Capture the cell that displays the provided text and extract its (X, Y) central coordinate. 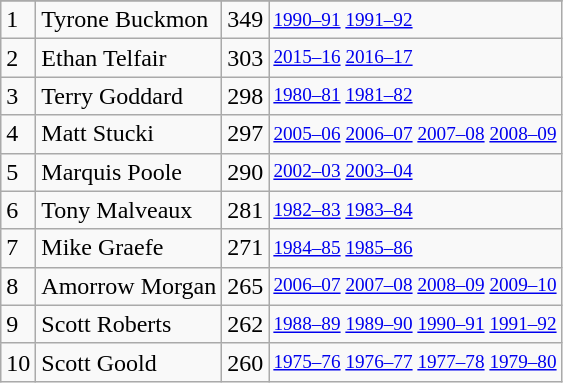
1988–89 1989–90 1990–91 1991–92 (415, 324)
290 (246, 172)
Tyrone Buckmon (129, 20)
1 (18, 20)
2005–06 2006–07 2007–08 2008–09 (415, 134)
262 (246, 324)
Ethan Telfair (129, 58)
1975–76 1976–77 1977–78 1979–80 (415, 362)
8 (18, 286)
5 (18, 172)
271 (246, 248)
349 (246, 20)
9 (18, 324)
297 (246, 134)
1984–85 1985–86 (415, 248)
2 (18, 58)
3 (18, 96)
298 (246, 96)
4 (18, 134)
7 (18, 248)
2015–16 2016–17 (415, 58)
2002–03 2003–04 (415, 172)
Matt Stucki (129, 134)
2006–07 2007–08 2008–09 2009–10 (415, 286)
303 (246, 58)
Amorrow Morgan (129, 286)
Mike Graefe (129, 248)
Marquis Poole (129, 172)
281 (246, 210)
1980–81 1981–82 (415, 96)
6 (18, 210)
260 (246, 362)
265 (246, 286)
10 (18, 362)
Scott Roberts (129, 324)
1982–83 1983–84 (415, 210)
Tony Malveaux (129, 210)
Scott Goold (129, 362)
Terry Goddard (129, 96)
1990–91 1991–92 (415, 20)
